Capture the cell that displays the provided text and extract its [x, y] central coordinate. 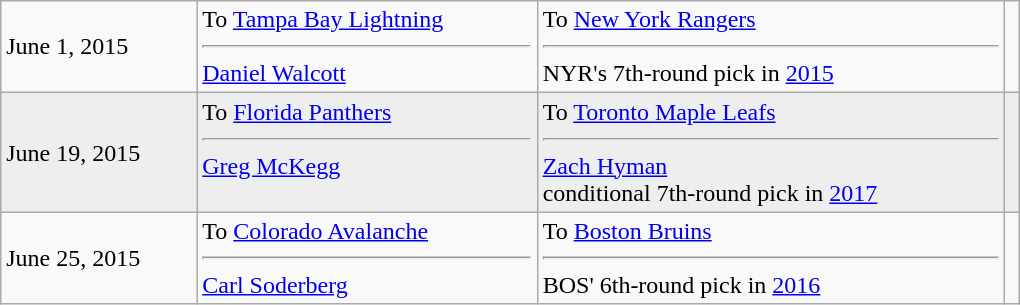
To Boston BruinsBOS' 6th-round pick in 2016 [770, 258]
June 25, 2015 [99, 258]
June 1, 2015 [99, 47]
To Tampa Bay Lightning Daniel Walcott [367, 47]
To New York RangersNYR's 7th-round pick in 2015 [770, 47]
June 19, 2015 [99, 152]
To Florida PanthersGreg McKegg [367, 152]
To Colorado AvalancheCarl Soderberg [367, 258]
To Toronto Maple LeafsZach Hymanconditional 7th-round pick in 2017 [770, 152]
